Pinpoint the cell where the given text exists, returning its [x, y] midpoint coordinate. 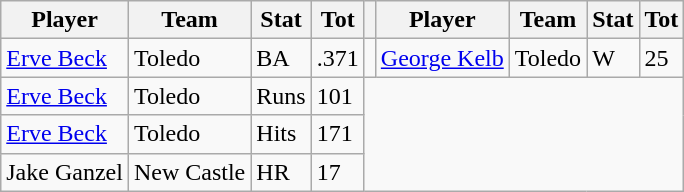
171 [338, 134]
W [613, 58]
101 [338, 96]
17 [338, 172]
HR [281, 172]
George Kelb [442, 58]
.371 [338, 58]
Jake Ganzel [65, 172]
Hits [281, 134]
25 [662, 58]
BA [281, 58]
New Castle [189, 172]
Runs [281, 96]
